Locate the cell with the specified text and output its (X, Y) center coordinate. 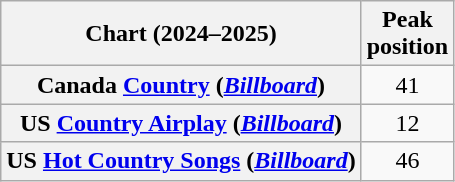
46 (407, 161)
Peakposition (407, 34)
Canada Country (Billboard) (181, 85)
US Hot Country Songs (Billboard) (181, 161)
Chart (2024–2025) (181, 34)
12 (407, 123)
41 (407, 85)
US Country Airplay (Billboard) (181, 123)
